Return [X, Y] of the center of cell containing provided text 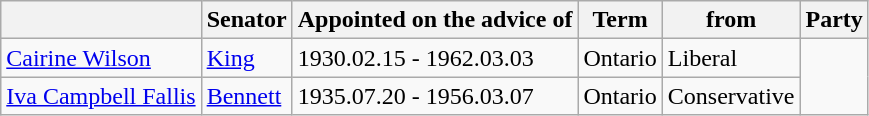
Senator [246, 20]
Conservative [731, 96]
Bennett [246, 96]
Cairine Wilson [101, 58]
Term [620, 20]
1930.02.15 - 1962.03.03 [435, 58]
King [246, 58]
Appointed on the advice of [435, 20]
Party [834, 20]
Iva Campbell Fallis [101, 96]
Liberal [731, 58]
from [731, 20]
1935.07.20 - 1956.03.07 [435, 96]
